Locate the cell with the specified text and output its (X, Y) center coordinate. 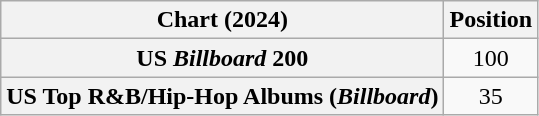
100 (491, 58)
35 (491, 96)
Position (491, 20)
US Top R&B/Hip-Hop Albums (Billboard) (222, 96)
Chart (2024) (222, 20)
US Billboard 200 (222, 58)
